For the text-containing cell, return its midpoint in [X, Y] coordinate format. 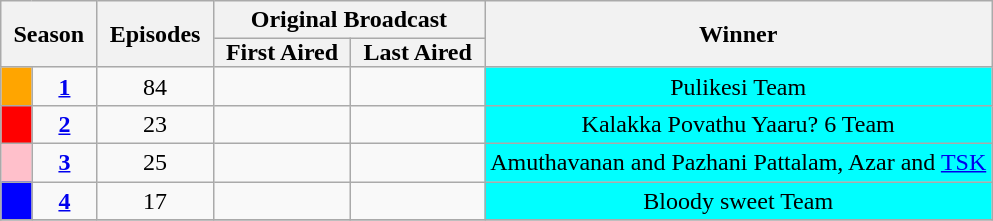
Last Aired [418, 53]
Kalakka Povathu Yaaru? 6 Team [738, 124]
25 [155, 162]
4 [64, 201]
Episodes [155, 34]
Amuthavanan and Pazhani Pattalam, Azar and TSK [738, 162]
Bloody sweet Team [738, 201]
1 [64, 86]
2 [64, 124]
Winner [738, 34]
Pulikesi Team [738, 86]
First Aired [282, 53]
17 [155, 201]
3 [64, 162]
Original Broadcast [348, 20]
23 [155, 124]
Season [49, 34]
84 [155, 86]
